Pinpoint the cell where the given text exists, returning its [X, Y] midpoint coordinate. 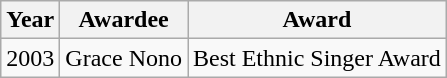
2003 [30, 58]
Award [318, 20]
Awardee [124, 20]
Year [30, 20]
Best Ethnic Singer Award [318, 58]
Grace Nono [124, 58]
